Identify which cell holds the provided text, then report its [x, y] central coordinate. 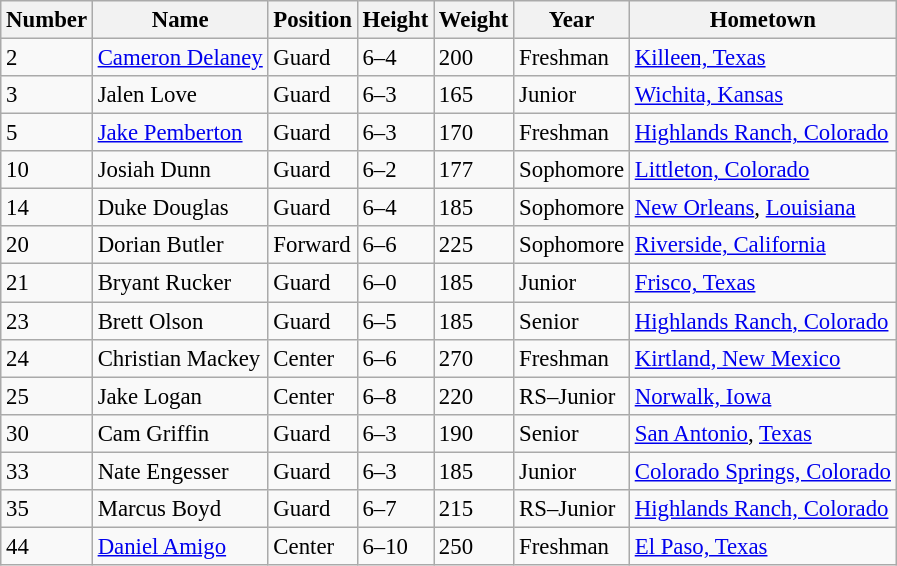
Cam Griffin [180, 433]
165 [474, 95]
220 [474, 396]
20 [47, 245]
225 [474, 245]
6–10 [395, 546]
21 [47, 283]
23 [47, 321]
Year [572, 20]
190 [474, 433]
Littleton, Colorado [762, 170]
Dorian Butler [180, 245]
Name [180, 20]
270 [474, 358]
Hometown [762, 20]
Duke Douglas [180, 208]
177 [474, 170]
6–7 [395, 509]
30 [47, 433]
6–2 [395, 170]
Bryant Rucker [180, 283]
2 [47, 58]
San Antonio, Texas [762, 433]
El Paso, Texas [762, 546]
Wichita, Kansas [762, 95]
Josiah Dunn [180, 170]
Kirtland, New Mexico [762, 358]
Frisco, Texas [762, 283]
New Orleans, Louisiana [762, 208]
Cameron Delaney [180, 58]
10 [47, 170]
25 [47, 396]
24 [47, 358]
35 [47, 509]
Number [47, 20]
Height [395, 20]
Killeen, Texas [762, 58]
Position [312, 20]
Riverside, California [762, 245]
33 [47, 471]
Nate Engesser [180, 471]
Weight [474, 20]
Colorado Springs, Colorado [762, 471]
6–5 [395, 321]
Jake Logan [180, 396]
200 [474, 58]
3 [47, 95]
Daniel Amigo [180, 546]
Brett Olson [180, 321]
14 [47, 208]
Marcus Boyd [180, 509]
Christian Mackey [180, 358]
Forward [312, 245]
250 [474, 546]
Jalen Love [180, 95]
Jake Pemberton [180, 133]
6–0 [395, 283]
215 [474, 509]
170 [474, 133]
Norwalk, Iowa [762, 396]
5 [47, 133]
6–8 [395, 396]
44 [47, 546]
